Identify which cell holds the provided text, then report its (x, y) central coordinate. 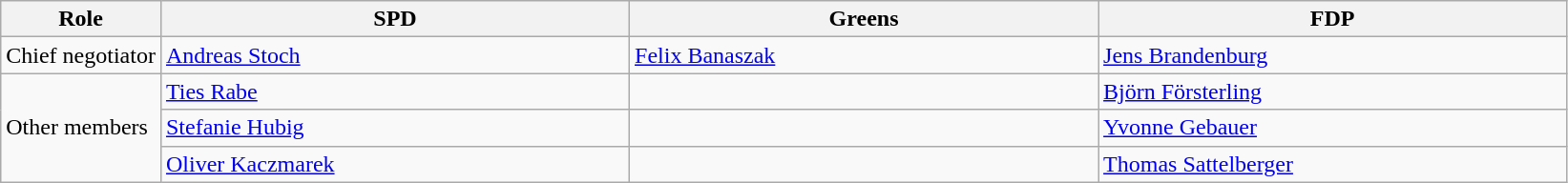
Other members (81, 128)
FDP (1332, 19)
Thomas Sattelberger (1332, 164)
Oliver Kaczmarek (395, 164)
Yvonne Gebauer (1332, 128)
Andreas Stoch (395, 55)
SPD (395, 19)
Role (81, 19)
Greens (865, 19)
Felix Banaszak (865, 55)
Chief negotiator (81, 55)
Björn Försterling (1332, 91)
Ties Rabe (395, 91)
Jens Brandenburg (1332, 55)
Stefanie Hubig (395, 128)
